Scan for the cell matching the given text and deliver its [x, y] coordinate at center. 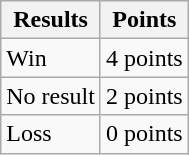
Loss [51, 134]
Results [51, 20]
Points [144, 20]
0 points [144, 134]
Win [51, 58]
4 points [144, 58]
No result [51, 96]
2 points [144, 96]
